Scan for the cell matching the given text and deliver its (x, y) coordinate at center. 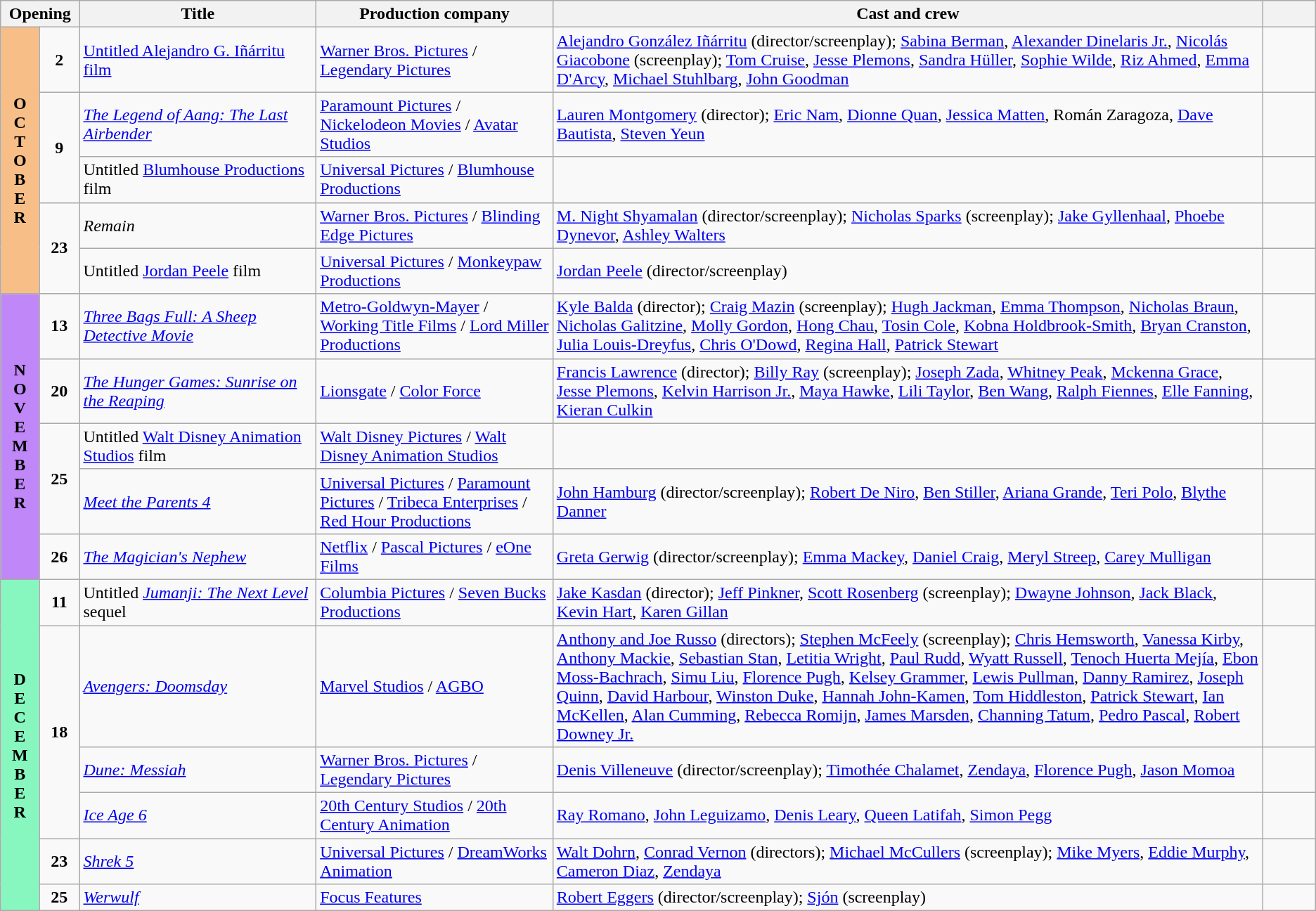
Ice Age 6 (198, 815)
NOVEMBER (20, 437)
13 (59, 326)
Werwulf (198, 898)
11 (59, 602)
Jordan Peele (director/screenplay) (908, 271)
Universal Pictures / Blumhouse Productions (434, 180)
Untitled Jordan Peele film (198, 271)
Opening (40, 14)
The Legend of Aang: The Last Airbender (198, 124)
Jake Kasdan (director); Jeff Pinkner, Scott Rosenberg (screenplay); Dwayne Johnson, Jack Black, Kevin Hart, Karen Gillan (908, 602)
Three Bags Full: A Sheep Detective Movie (198, 326)
Untitled Walt Disney Animation Studios film (198, 446)
Columbia Pictures / Seven Bucks Productions (434, 602)
Untitled Alejandro G. Iñárritu film (198, 60)
Marvel Studios / AGBO (434, 686)
Universal Pictures / DreamWorks Animation (434, 862)
Avengers: Doomsday (198, 686)
26 (59, 557)
John Hamburg (director/screenplay); Robert De Niro, Ben Stiller, Ariana Grande, Teri Polo, Blythe Danner (908, 501)
Lionsgate / Color Force (434, 391)
Universal Pictures / Paramount Pictures / Tribeca Enterprises / Red Hour Productions (434, 501)
Meet the Parents 4 (198, 501)
Untitled Blumhouse Productions film (198, 180)
Production company (434, 14)
Robert Eggers (director/screenplay); Sjón (screenplay) (908, 898)
20 (59, 391)
Universal Pictures / Monkeypaw Productions (434, 271)
18 (59, 732)
9 (59, 148)
Untitled Jumanji: The Next Level sequel (198, 602)
Title (198, 14)
Walt Disney Pictures / Walt Disney Animation Studios (434, 446)
OCTOBER (20, 160)
Netflix / Pascal Pictures / eOne Films (434, 557)
Ray Romano, John Leguizamo, Denis Leary, Queen Latifah, Simon Pegg (908, 815)
Warner Bros. Pictures / Blinding Edge Pictures (434, 225)
The Hunger Games: Sunrise on the Reaping (198, 391)
Cast and crew (908, 14)
Metro-Goldwyn-Mayer / Working Title Films / Lord Miller Productions (434, 326)
Shrek 5 (198, 862)
DECEMBER (20, 745)
Focus Features (434, 898)
Remain (198, 225)
Dune: Messiah (198, 770)
The Magician's Nephew (198, 557)
20th Century Studios / 20th Century Animation (434, 815)
Greta Gerwig (director/screenplay); Emma Mackey, Daniel Craig, Meryl Streep, Carey Mulligan (908, 557)
Walt Dohrn, Conrad Vernon (directors); Michael McCullers (screenplay); Mike Myers, Eddie Murphy, Cameron Diaz, Zendaya (908, 862)
Denis Villeneuve (director/screenplay); Timothée Chalamet, Zendaya, Florence Pugh, Jason Momoa (908, 770)
Paramount Pictures / Nickelodeon Movies / Avatar Studios (434, 124)
M. Night Shyamalan (director/screenplay); Nicholas Sparks (screenplay); Jake Gyllenhaal, Phoebe Dynevor, Ashley Walters (908, 225)
2 (59, 60)
Lauren Montgomery (director); Eric Nam, Dionne Quan, Jessica Matten, Román Zaragoza, Dave Bautista, Steven Yeun (908, 124)
